Find where the given text appears and provide that cell's center as (X, Y) coordinate. 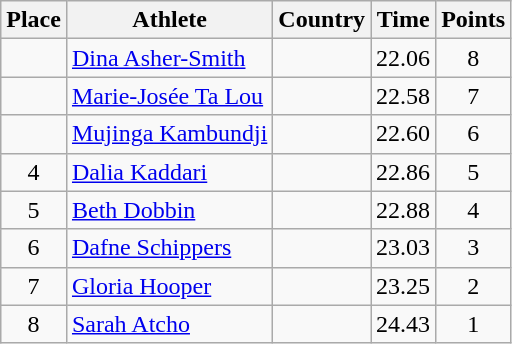
Dina Asher-Smith (169, 58)
Gloria Hooper (169, 286)
1 (474, 324)
Beth Dobbin (169, 210)
Marie-Josée Ta Lou (169, 96)
24.43 (404, 324)
23.25 (404, 286)
22.60 (404, 134)
Sarah Atcho (169, 324)
2 (474, 286)
Mujinga Kambundji (169, 134)
22.58 (404, 96)
Points (474, 20)
Country (322, 20)
23.03 (404, 248)
Place (34, 20)
22.88 (404, 210)
Athlete (169, 20)
22.86 (404, 172)
22.06 (404, 58)
Dafne Schippers (169, 248)
Dalia Kaddari (169, 172)
3 (474, 248)
Time (404, 20)
